Find where the given text appears and provide that cell's center as (X, Y) coordinate. 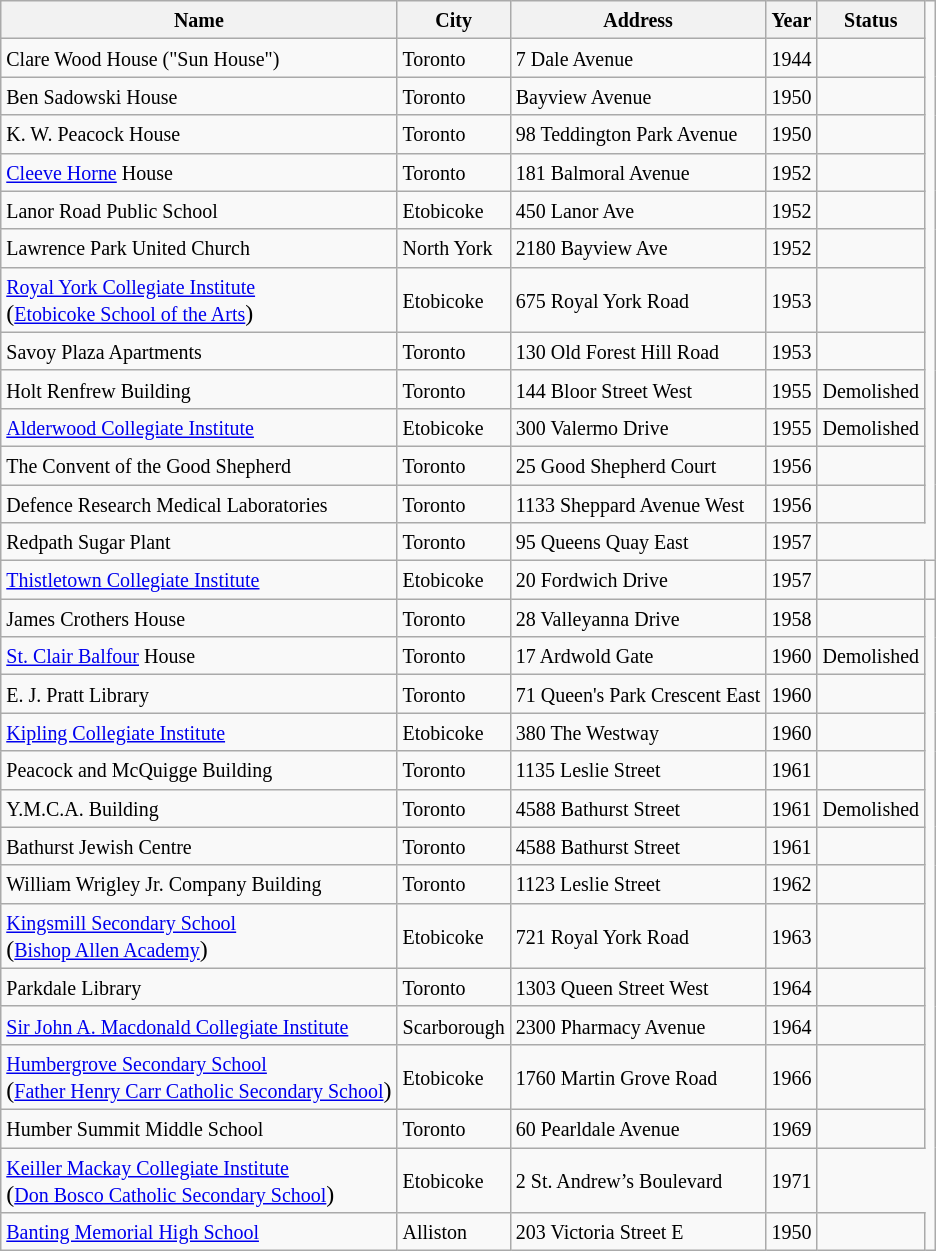
Scarborough (454, 1025)
300 Valermo Drive (638, 427)
181 Balmoral Avenue (638, 172)
William Wrigley Jr. Company Building (199, 884)
1971 (792, 1180)
2300 Pharmacy Avenue (638, 1025)
St. Clair Balfour House (199, 656)
Cleeve Horne House (199, 172)
E. J. Pratt Library (199, 694)
Ben Sadowski House (199, 96)
1303 Queen Street West (638, 987)
Holt Renfrew Building (199, 389)
Lanor Road Public School (199, 210)
380 The Westway (638, 732)
1969 (792, 1128)
17 Ardwold Gate (638, 656)
2180 Bayview Ave (638, 248)
Year (792, 20)
1958 (792, 618)
721 Royal York Road (638, 936)
North York (454, 248)
130 Old Forest Hill Road (638, 351)
James Crothers House (199, 618)
Redpath Sugar Plant (199, 542)
60 Pearldale Avenue (638, 1128)
28 Valleyanna Drive (638, 618)
7 Dale Avenue (638, 58)
Alderwood Collegiate Institute (199, 427)
1966 (792, 1076)
K. W. Peacock House (199, 134)
Royal York Collegiate Institute(Etobicoke School of the Arts) (199, 300)
Thistletown Collegiate Institute (199, 580)
1760 Martin Grove Road (638, 1076)
Kipling Collegiate Institute (199, 732)
Lawrence Park United Church (199, 248)
Peacock and McQuigge Building (199, 770)
2 St. Andrew’s Boulevard (638, 1180)
Parkdale Library (199, 987)
1962 (792, 884)
1963 (792, 936)
98 Teddington Park Avenue (638, 134)
City (454, 20)
Clare Wood House ("Sun House") (199, 58)
20 Fordwich Drive (638, 580)
Keiller Mackay Collegiate Institute(Don Bosco Catholic Secondary School) (199, 1180)
71 Queen's Park Crescent East (638, 694)
Banting Memorial High School (199, 1232)
Name (199, 20)
1123 Leslie Street (638, 884)
Humber Summit Middle School (199, 1128)
1944 (792, 58)
Alliston (454, 1232)
Status (871, 20)
Kingsmill Secondary School(Bishop Allen Academy) (199, 936)
675 Royal York Road (638, 300)
95 Queens Quay East (638, 542)
203 Victoria Street E (638, 1232)
Sir John A. Macdonald Collegiate Institute (199, 1025)
Bathurst Jewish Centre (199, 846)
Address (638, 20)
Y.M.C.A. Building (199, 808)
Savoy Plaza Apartments (199, 351)
Bayview Avenue (638, 96)
The Convent of the Good Shepherd (199, 465)
Defence Research Medical Laboratories (199, 503)
25 Good Shepherd Court (638, 465)
450 Lanor Ave (638, 210)
1133 Sheppard Avenue West (638, 503)
Humbergrove Secondary School(Father Henry Carr Catholic Secondary School) (199, 1076)
144 Bloor Street West (638, 389)
1135 Leslie Street (638, 770)
